Detect which cell encompasses the target text, then output its [x, y] center coordinate. 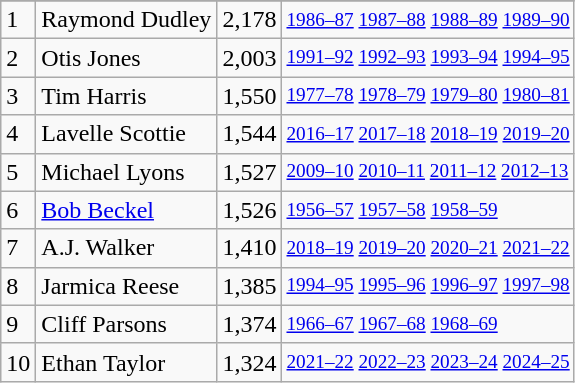
Cliff Parsons [126, 324]
2,178 [250, 20]
1966–67 1967–68 1968–69 [428, 324]
Raymond Dudley [126, 20]
5 [18, 172]
Michael Lyons [126, 172]
2016–17 2017–18 2018–19 2019–20 [428, 134]
2009–10 2010–11 2011–12 2012–13 [428, 172]
1,526 [250, 210]
1,544 [250, 134]
1,385 [250, 286]
2 [18, 58]
2,003 [250, 58]
1,527 [250, 172]
Ethan Taylor [126, 362]
8 [18, 286]
A.J. Walker [126, 248]
1 [18, 20]
1991–92 1992–93 1993–94 1994–95 [428, 58]
1,550 [250, 96]
2021–22 2022–23 2023–24 2024–25 [428, 362]
7 [18, 248]
1,324 [250, 362]
1994–95 1995–96 1996–97 1997–98 [428, 286]
10 [18, 362]
Bob Beckel [126, 210]
6 [18, 210]
1,410 [250, 248]
9 [18, 324]
1,374 [250, 324]
Tim Harris [126, 96]
3 [18, 96]
2018–19 2019–20 2020–21 2021–22 [428, 248]
4 [18, 134]
Lavelle Scottie [126, 134]
Jarmica Reese [126, 286]
Otis Jones [126, 58]
1956–57 1957–58 1958–59 [428, 210]
1986–87 1987–88 1988–89 1989–90 [428, 20]
1977–78 1978–79 1979–80 1980–81 [428, 96]
